Output the (x, y) coordinate of the center of the cell containing the given text.  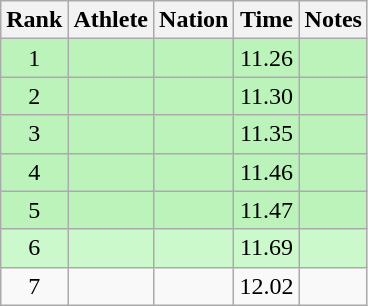
7 (34, 286)
11.26 (266, 58)
Time (266, 20)
4 (34, 172)
5 (34, 210)
Notes (333, 20)
Nation (194, 20)
11.30 (266, 96)
2 (34, 96)
Athlete (111, 20)
1 (34, 58)
3 (34, 134)
Rank (34, 20)
6 (34, 248)
11.47 (266, 210)
11.46 (266, 172)
11.69 (266, 248)
12.02 (266, 286)
11.35 (266, 134)
